Detect which cell encompasses the target text, then output its (X, Y) center coordinate. 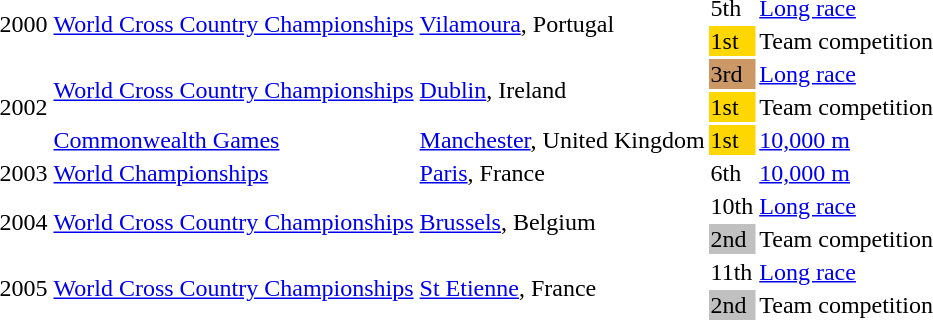
3rd (732, 74)
Paris, France (562, 173)
6th (732, 173)
St Etienne, France (562, 288)
Commonwealth Games (234, 140)
World Championships (234, 173)
Manchester, United Kingdom (562, 140)
10th (732, 206)
Brussels, Belgium (562, 222)
Dublin, Ireland (562, 90)
11th (732, 272)
